Identify which cell holds the provided text, then report its (X, Y) central coordinate. 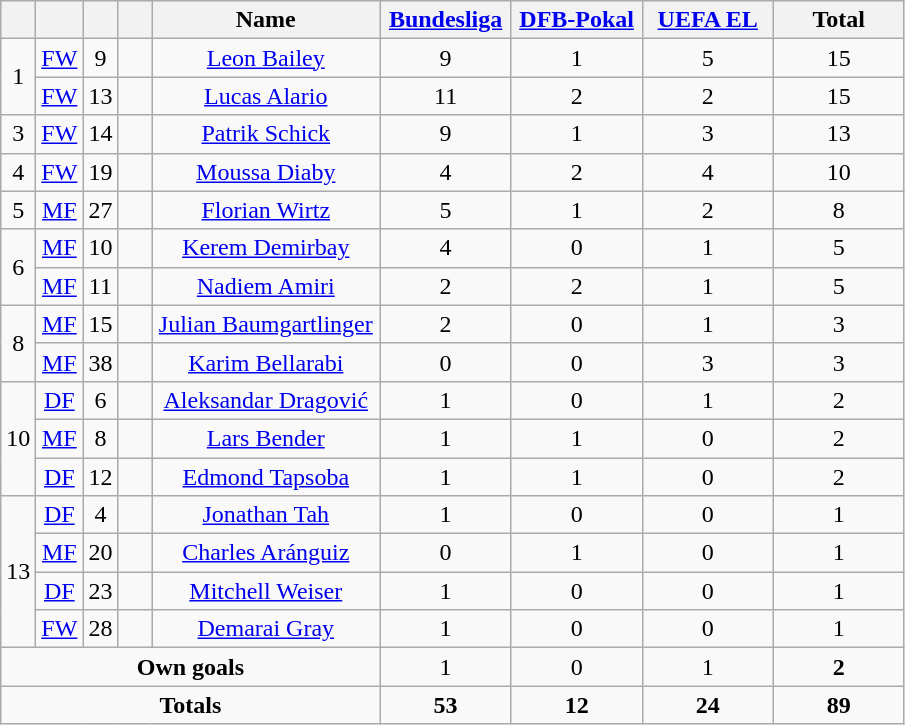
Patrik Schick (266, 134)
Own goals (190, 667)
Nadiem Amiri (266, 286)
Edmond Tapsoba (266, 477)
UEFA EL (708, 20)
19 (100, 172)
23 (100, 591)
Kerem Demirbay (266, 248)
14 (100, 134)
Lars Bender (266, 438)
Charles Aránguiz (266, 553)
Bundesliga (446, 20)
28 (100, 629)
Mitchell Weiser (266, 591)
Totals (190, 705)
Julian Baumgartlinger (266, 324)
Moussa Diaby (266, 172)
24 (708, 705)
53 (446, 705)
Leon Bailey (266, 58)
Jonathan Tah (266, 515)
Name (266, 20)
20 (100, 553)
27 (100, 210)
Aleksandar Dragović (266, 400)
Karim Bellarabi (266, 362)
89 (838, 705)
Florian Wirtz (266, 210)
38 (100, 362)
DFB-Pokal (576, 20)
Demarai Gray (266, 629)
Lucas Alario (266, 96)
Total (838, 20)
